Extract the (x, y) coordinate from the center of the cell holding the provided text.  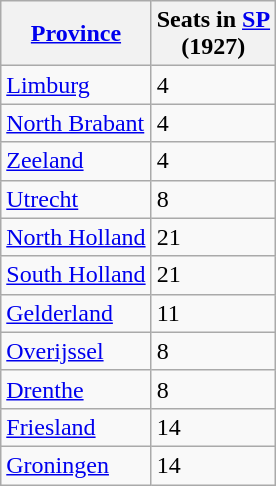
South Holland (76, 275)
North Brabant (76, 123)
11 (213, 313)
Seats in SP (1927) (213, 34)
Utrecht (76, 199)
Friesland (76, 427)
Groningen (76, 465)
Overijssel (76, 351)
Province (76, 34)
Limburg (76, 85)
Zeeland (76, 161)
North Holland (76, 237)
Drenthe (76, 389)
Gelderland (76, 313)
